Locate the cell with the specified text and output its [X, Y] center coordinate. 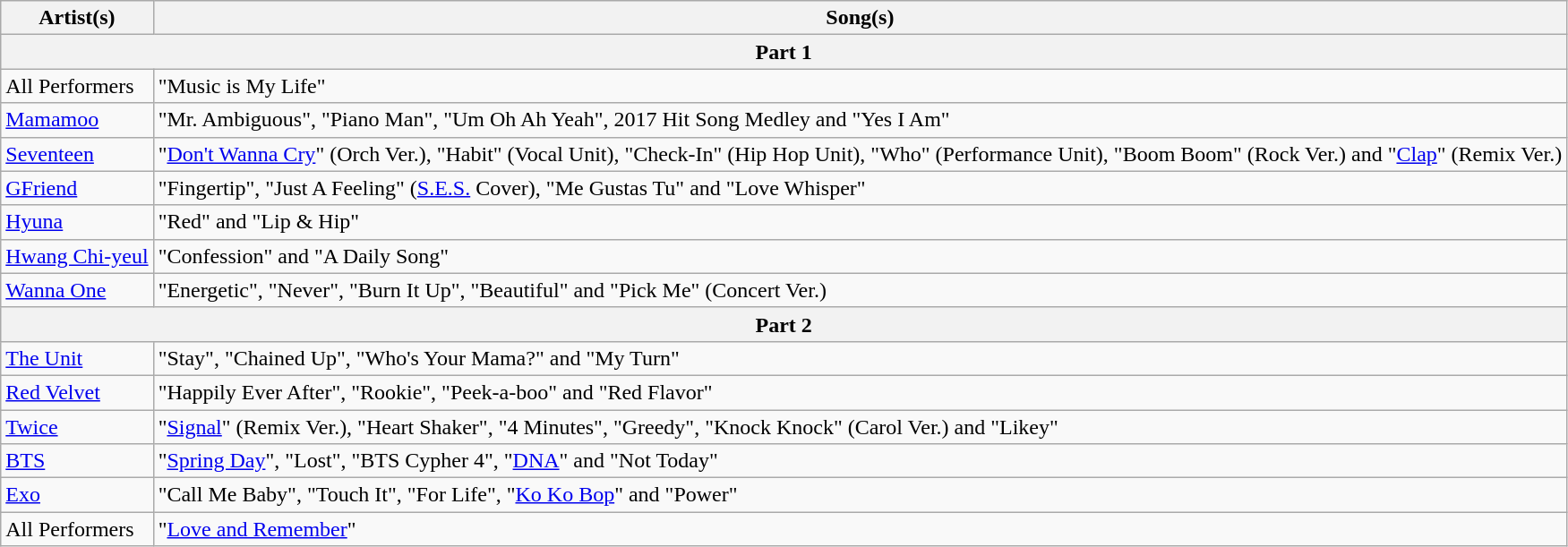
"Call Me Baby", "Touch It", "For Life", "Ko Ko Bop" and "Power" [860, 495]
Hyuna [77, 222]
"Mr. Ambiguous", "Piano Man", "Um Oh Ah Yeah", 2017 Hit Song Medley and "Yes I Am" [860, 120]
"Happily Ever After", "Rookie", "Peek-a-boo" and "Red Flavor" [860, 392]
"Music is My Life" [860, 86]
Part 1 [784, 52]
Hwang Chi-yeul [77, 256]
Red Velvet [77, 392]
Exo [77, 495]
"Stay", "Chained Up", "Who's Your Mama?" and "My Turn" [860, 358]
BTS [77, 461]
Part 2 [784, 324]
"Confession" and "A Daily Song" [860, 256]
GFriend [77, 188]
Wanna One [77, 290]
"Fingertip", "Just A Feeling" (S.E.S. Cover), "Me Gustas Tu" and "Love Whisper" [860, 188]
Mamamoo [77, 120]
"Signal" (Remix Ver.), "Heart Shaker", "4 Minutes", "Greedy", "Knock Knock" (Carol Ver.) and "Likey" [860, 427]
The Unit [77, 358]
"Energetic", "Never", "Burn It Up", "Beautiful" and "Pick Me" (Concert Ver.) [860, 290]
"Red" and "Lip & Hip" [860, 222]
Song(s) [860, 18]
Artist(s) [77, 18]
Twice [77, 427]
"Spring Day", "Lost", "BTS Cypher 4", "DNA" and "Not Today" [860, 461]
Seventeen [77, 154]
"Love and Remember" [860, 529]
